Provide the [X, Y] coordinate of the cell's center where the given text is located.  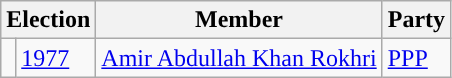
Amir Abdullah Khan Rokhri [239, 58]
1977 [56, 58]
Member [239, 20]
PPP [416, 58]
Party [416, 20]
Election [48, 20]
